Output the [x, y] coordinate of the center of the cell containing the given text.  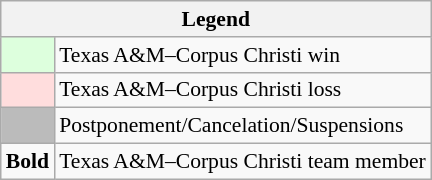
Texas A&M–Corpus Christi win [242, 55]
Legend [216, 19]
Texas A&M–Corpus Christi loss [242, 90]
Postponement/Cancelation/Suspensions [242, 126]
Texas A&M–Corpus Christi team member [242, 162]
Bold [28, 162]
